Search for the cell housing the specified text and yield its [x, y] center coordinate. 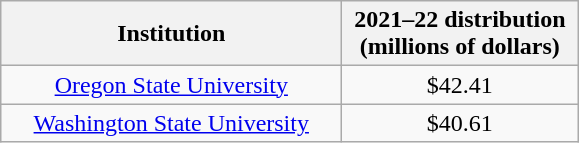
Oregon State University [172, 85]
$40.61 [460, 123]
$42.41 [460, 85]
2021–22 distribution (millions of dollars) [460, 34]
Institution [172, 34]
Washington State University [172, 123]
